Pinpoint the cell where the given text exists, returning its (x, y) midpoint coordinate. 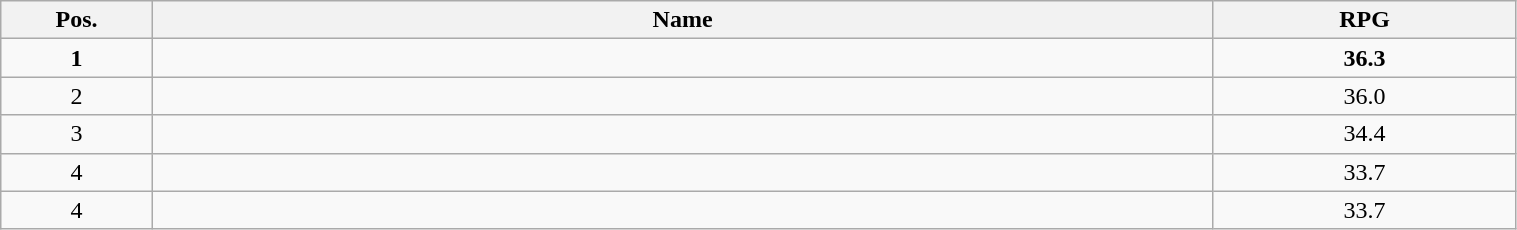
Pos. (77, 20)
1 (77, 58)
Name (682, 20)
RPG (1364, 20)
2 (77, 96)
34.4 (1364, 134)
3 (77, 134)
36.0 (1364, 96)
36.3 (1364, 58)
